Extract the [X, Y] coordinate from the center of the cell holding the provided text.  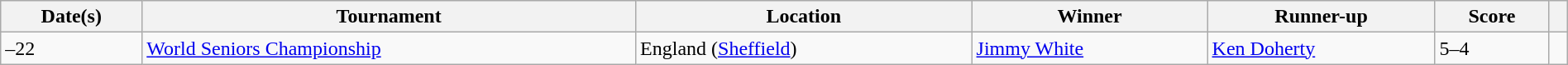
Location [804, 17]
Jimmy White [1090, 48]
5–4 [1492, 48]
Ken Doherty [1322, 48]
–22 [71, 48]
Score [1492, 17]
England (Sheffield) [804, 48]
Winner [1090, 17]
Tournament [389, 17]
World Seniors Championship [389, 48]
Date(s) [71, 17]
Runner-up [1322, 17]
